Return [x, y] of the center of cell containing provided text 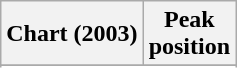
Chart (2003) [72, 34]
Peakposition [189, 34]
